Determine the (x, y) coordinate at the center of the cell enclosing the given text.  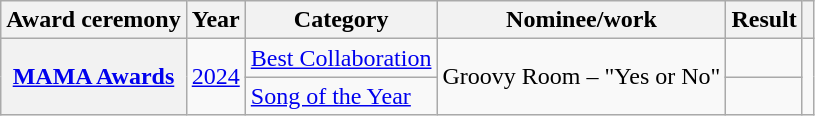
Best Collaboration (341, 58)
Result (764, 20)
Category (341, 20)
Award ceremony (94, 20)
2024 (216, 77)
MAMA Awards (94, 77)
Song of the Year (341, 96)
Groovy Room – "Yes or No" (582, 77)
Year (216, 20)
Nominee/work (582, 20)
